Extract the (X, Y) coordinate from the center of the cell holding the provided text.  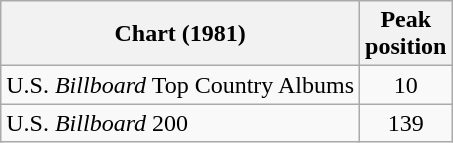
U.S. Billboard 200 (180, 123)
10 (406, 85)
Chart (1981) (180, 34)
U.S. Billboard Top Country Albums (180, 85)
139 (406, 123)
Peakposition (406, 34)
